Capture the cell that displays the provided text and extract its [x, y] central coordinate. 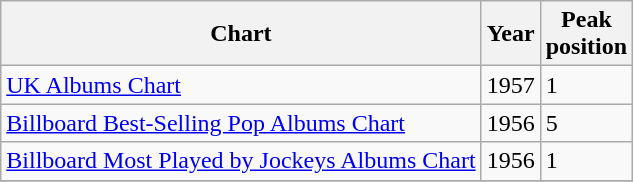
Billboard Best-Selling Pop Albums Chart [241, 123]
Chart [241, 34]
5 [586, 123]
Peakposition [586, 34]
Billboard Most Played by Jockeys Albums Chart [241, 161]
Year [510, 34]
UK Albums Chart [241, 85]
1957 [510, 85]
